Search for the cell housing the specified text and yield its [x, y] center coordinate. 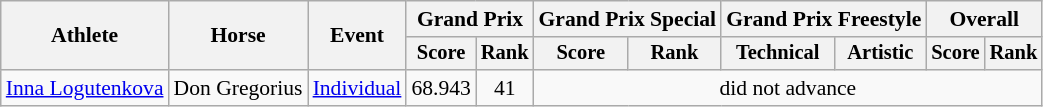
Event [358, 36]
Inna Logutenkova [85, 88]
Technical [778, 54]
Don Gregorius [238, 88]
68.943 [440, 88]
Grand Prix [470, 19]
Overall [984, 19]
Artistic [880, 54]
Grand Prix Special [628, 19]
Individual [358, 88]
Horse [238, 36]
Athlete [85, 36]
did not advance [788, 88]
41 [505, 88]
Grand Prix Freestyle [824, 19]
